Detect which cell encompasses the target text, then output its (X, Y) center coordinate. 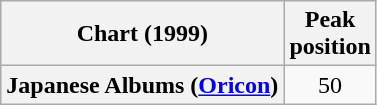
Peakposition (330, 34)
50 (330, 85)
Chart (1999) (142, 34)
Japanese Albums (Oricon) (142, 85)
